Return [X, Y] of the center of cell containing provided text 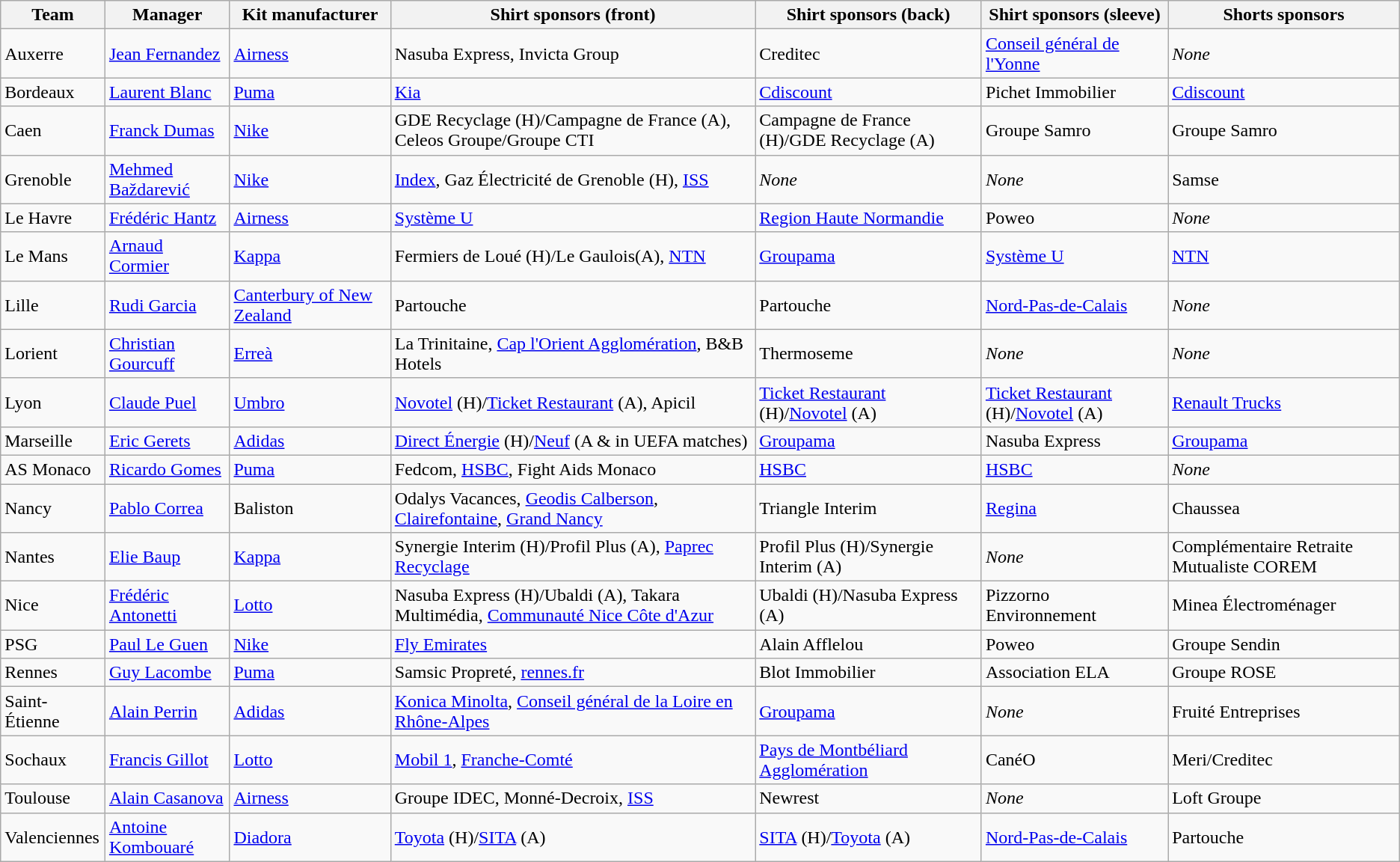
Fruité Entreprises [1284, 711]
Triangle Interim [869, 507]
Profil Plus (H)/Synergie Interim (A) [869, 557]
Kia [573, 92]
Mehmed Baždarević [168, 180]
Pablo Correa [168, 507]
CanéO [1074, 760]
Synergie Interim (H)/Profil Plus (A), Paprec Recyclage [573, 557]
Shorts sponsors [1284, 15]
Manager [168, 15]
Regina [1074, 507]
AS Monaco [53, 469]
Lorient [53, 353]
Bordeaux [53, 92]
Pays de Montbéliard Agglomération [869, 760]
Shirt sponsors (back) [869, 15]
Frédéric Hantz [168, 218]
Le Mans [53, 256]
Claude Puel [168, 403]
Team [53, 15]
Groupe IDEC, Monné-Decroix, ISS [573, 798]
Novotel (H)/Ticket Restaurant (A), Apicil [573, 403]
Fermiers de Loué (H)/Le Gaulois(A), NTN [573, 256]
Nice [53, 606]
NTN [1284, 256]
Alain Casanova [168, 798]
Ubaldi (H)/Nasuba Express (A) [869, 606]
Ricardo Gomes [168, 469]
Chaussea [1284, 507]
Newrest [869, 798]
Shirt sponsors (sleeve) [1074, 15]
Direct Énergie (H)/Neuf (A & in UEFA matches) [573, 441]
Canterbury of New Zealand [310, 305]
Lyon [53, 403]
Arnaud Cormier [168, 256]
Nasuba Express (H)/Ubaldi (A), Takara Multimédia, Communauté Nice Côte d'Azur [573, 606]
Nasuba Express, Invicta Group [573, 54]
Groupe ROSE [1284, 673]
Rennes [53, 673]
Lille [53, 305]
Diadora [310, 837]
Samsic Propreté, rennes.fr [573, 673]
Le Havre [53, 218]
Nancy [53, 507]
Minea Électroménager [1284, 606]
Eric Gerets [168, 441]
Franck Dumas [168, 130]
Pichet Immobilier [1074, 92]
Saint-Étienne [53, 711]
Francis Gillot [168, 760]
Samse [1284, 180]
Fedcom, HSBC, Fight Aids Monaco [573, 469]
Pizzorno Environnement [1074, 606]
Grenoble [53, 180]
Baliston [310, 507]
Alain Perrin [168, 711]
Conseil général de l'Yonne [1074, 54]
Guy Lacombe [168, 673]
Meri/Creditec [1284, 760]
Mobil 1, Franche-Comté [573, 760]
Association ELA [1074, 673]
Antoine Kombouaré [168, 837]
Complémentaire Retraite Mutualiste COREM [1284, 557]
SITA (H)/Toyota (A) [869, 837]
Jean Fernandez [168, 54]
Christian Gourcuff [168, 353]
GDE Recyclage (H)/Campagne de France (A), Celeos Groupe/Groupe CTI [573, 130]
Marseille [53, 441]
Valenciennes [53, 837]
Konica Minolta, Conseil général de la Loire en Rhône-Alpes [573, 711]
Campagne de France (H)/GDE Recyclage (A) [869, 130]
Auxerre [53, 54]
Thermoseme [869, 353]
Caen [53, 130]
Sochaux [53, 760]
Nasuba Express [1074, 441]
Index, Gaz Électricité de Grenoble (H), ISS [573, 180]
Kit manufacturer [310, 15]
Paul Le Guen [168, 644]
Fly Emirates [573, 644]
La Trinitaine, Cap l'Orient Agglomération, B&B Hotels [573, 353]
Rudi Garcia [168, 305]
PSG [53, 644]
Laurent Blanc [168, 92]
Alain Afflelou [869, 644]
Umbro [310, 403]
Loft Groupe [1284, 798]
Erreà [310, 353]
Toulouse [53, 798]
Shirt sponsors (front) [573, 15]
Odalys Vacances, Geodis Calberson, Clairefontaine, Grand Nancy [573, 507]
Creditec [869, 54]
Groupe Sendin [1284, 644]
Renault Trucks [1284, 403]
Nantes [53, 557]
Region Haute Normandie [869, 218]
Blot Immobilier [869, 673]
Elie Baup [168, 557]
Toyota (H)/SITA (A) [573, 837]
Frédéric Antonetti [168, 606]
